Extract the [X, Y] coordinate from the center of the cell holding the provided text.  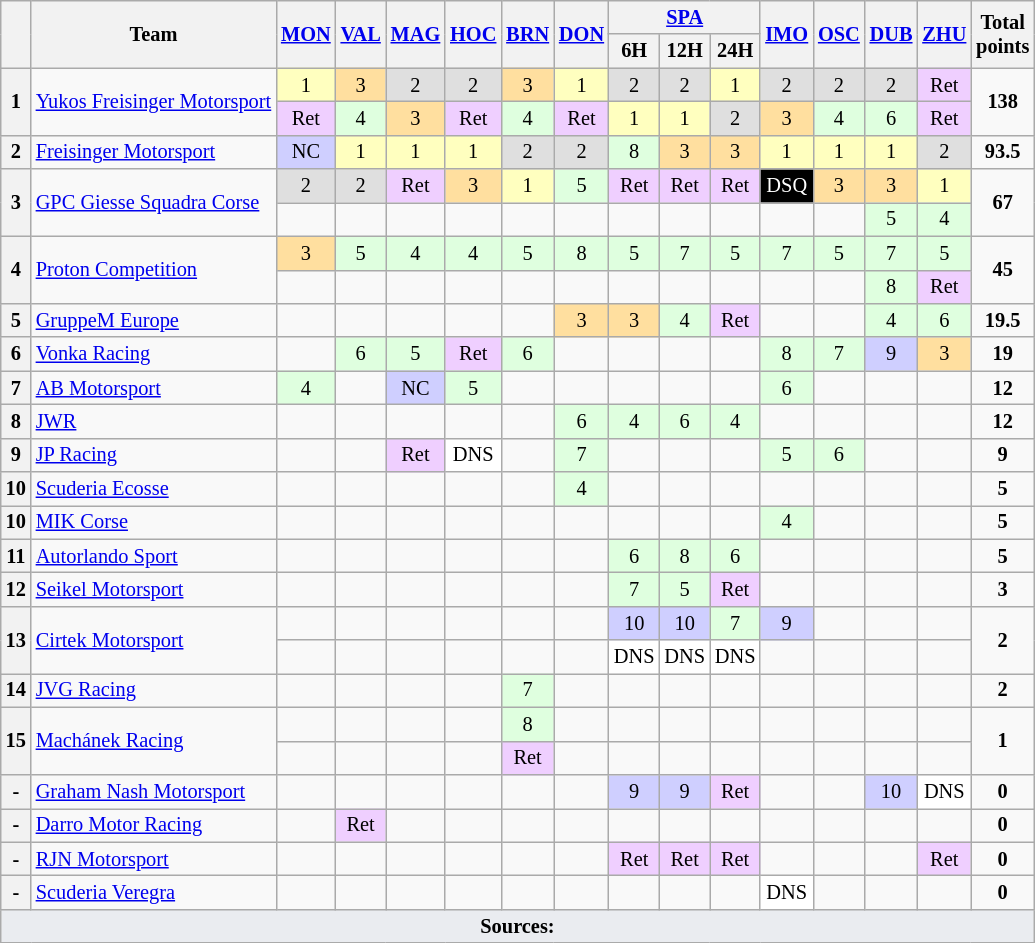
Totalpoints [1002, 34]
Freisinger Motorsport [154, 152]
MIK Corse [154, 522]
MON [306, 34]
HOC [473, 34]
IMO [786, 34]
ZHU [944, 34]
JWR [154, 421]
Autorlando Sport [154, 556]
OSC [839, 34]
19 [1002, 354]
Seikel Motorsport [154, 589]
11 [16, 556]
Graham Nash Motorsport [154, 791]
GPC Giesse Squadra Corse [154, 202]
138 [1002, 102]
93.5 [1002, 152]
Vonka Racing [154, 354]
6H [634, 51]
Cirtek Motorsport [154, 640]
24H [735, 51]
Sources: [518, 926]
19.5 [1002, 320]
13 [16, 640]
DSQ [786, 186]
BRN [528, 34]
45 [1002, 270]
67 [1002, 202]
12H [684, 51]
14 [16, 690]
Machánek Racing [154, 740]
SPA [684, 17]
Team [154, 34]
DON [582, 34]
RJN Motorsport [154, 859]
15 [16, 740]
Yukos Freisinger Motorsport [154, 102]
GruppeM Europe [154, 320]
Scuderia Ecosse [154, 489]
VAL [361, 34]
JVG Racing [154, 690]
Darro Motor Racing [154, 825]
AB Motorsport [154, 388]
Scuderia Veregra [154, 892]
Proton Competition [154, 270]
DUB [892, 34]
MAG [416, 34]
JP Racing [154, 455]
